Provide the (X, Y) coordinate of the cell's center where the given text is located.  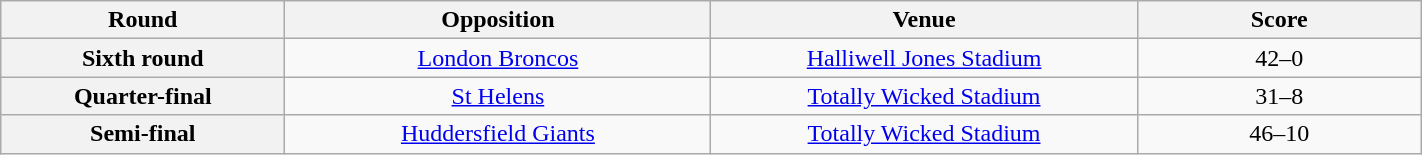
Huddersfield Giants (498, 134)
Venue (924, 20)
Round (143, 20)
London Broncos (498, 58)
Halliwell Jones Stadium (924, 58)
Opposition (498, 20)
31–8 (1279, 96)
St Helens (498, 96)
Sixth round (143, 58)
Score (1279, 20)
46–10 (1279, 134)
Semi-final (143, 134)
Quarter-final (143, 96)
42–0 (1279, 58)
